Return (x, y) of the center of cell containing provided text 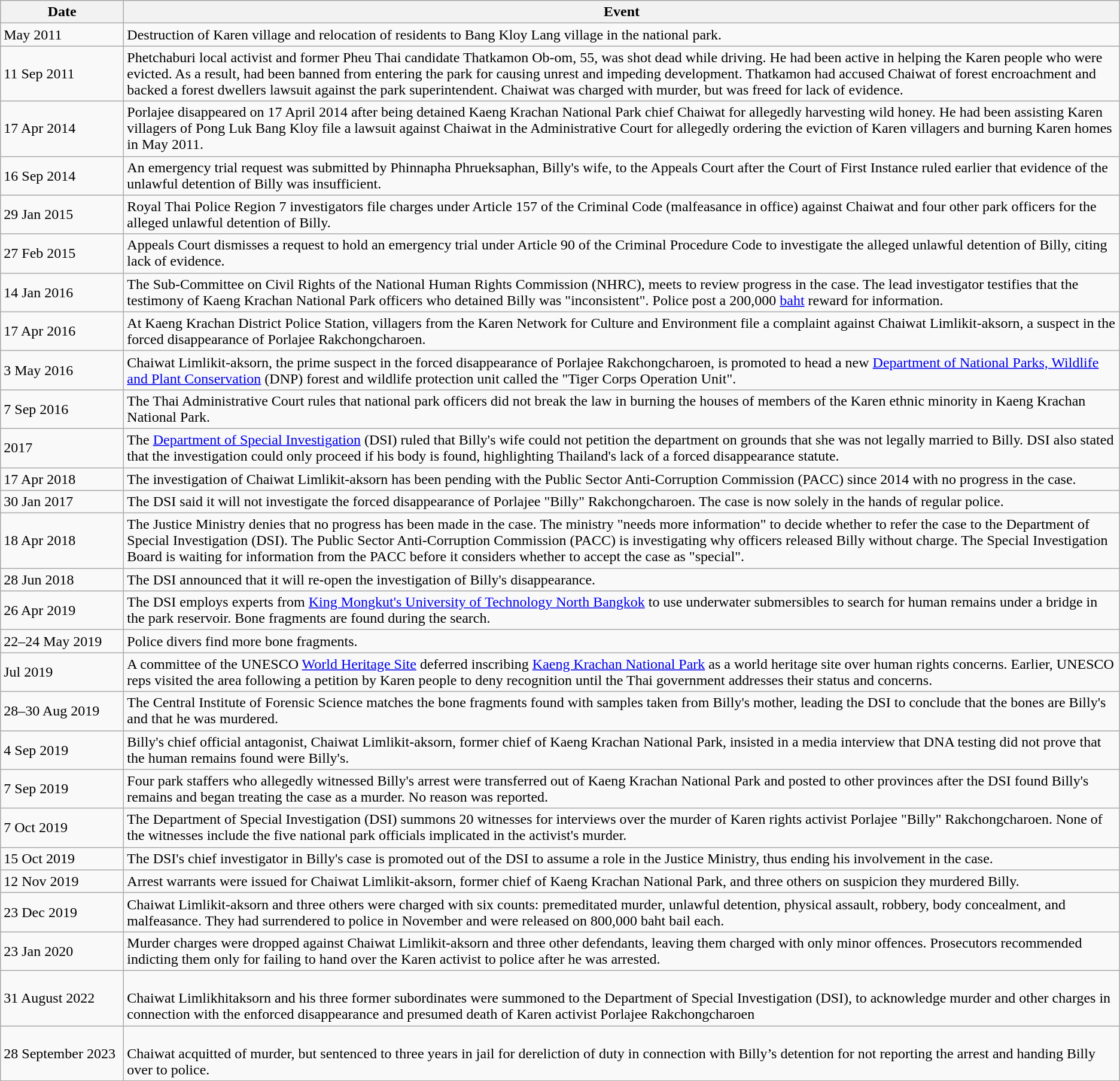
The DSI announced that it will re-open the investigation of Billy's disappearance. (622, 580)
18 Apr 2018 (62, 541)
7 Sep 2019 (62, 788)
17 Apr 2016 (62, 331)
Event (622, 12)
23 Jan 2020 (62, 951)
17 Apr 2018 (62, 479)
11 Sep 2011 (62, 74)
28–30 Aug 2019 (62, 711)
30 Jan 2017 (62, 502)
23 Dec 2019 (62, 912)
Destruction of Karen village and relocation of residents to Bang Kloy Lang village in the national park. (622, 35)
7 Oct 2019 (62, 828)
3 May 2016 (62, 370)
28 Jun 2018 (62, 580)
22–24 May 2019 (62, 641)
14 Jan 2016 (62, 292)
17 Apr 2014 (62, 129)
31 August 2022 (62, 998)
29 Jan 2015 (62, 214)
26 Apr 2019 (62, 610)
2017 (62, 447)
May 2011 (62, 35)
27 Feb 2015 (62, 254)
15 Oct 2019 (62, 858)
28 September 2023 (62, 1053)
16 Sep 2014 (62, 176)
12 Nov 2019 (62, 881)
Jul 2019 (62, 672)
4 Sep 2019 (62, 750)
7 Sep 2016 (62, 409)
Police divers find more bone fragments. (622, 641)
Date (62, 12)
